Search for the cell housing the specified text and yield its [X, Y] center coordinate. 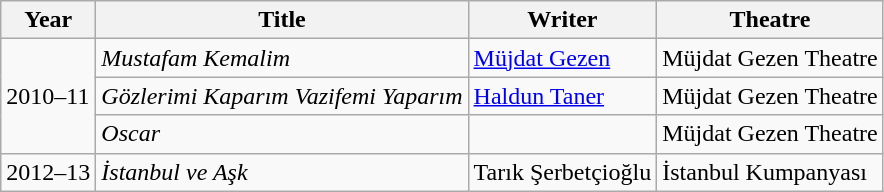
Mustafam Kemalim [282, 58]
Müjdat Gezen [562, 58]
İstanbul ve Aşk [282, 172]
Year [48, 20]
2010–11 [48, 96]
Theatre [770, 20]
Tarık Şerbetçioğlu [562, 172]
İstanbul Kumpanyası [770, 172]
Haldun Taner [562, 96]
2012–13 [48, 172]
Title [282, 20]
Gözlerimi Kaparım Vazifemi Yaparım [282, 96]
Oscar [282, 134]
Writer [562, 20]
